Search for the cell housing the specified text and yield its [X, Y] center coordinate. 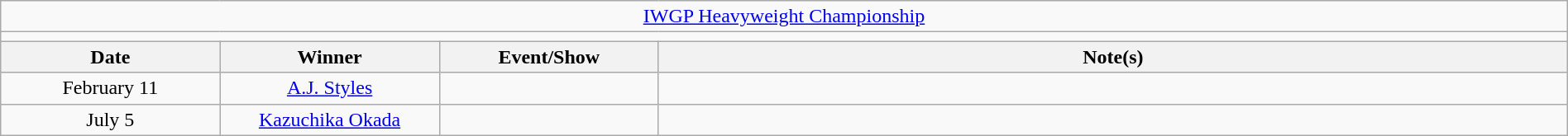
A.J. Styles [329, 88]
Winner [329, 57]
IWGP Heavyweight Championship [784, 16]
Note(s) [1113, 57]
Event/Show [549, 57]
Date [111, 57]
February 11 [111, 88]
Kazuchika Okada [329, 120]
July 5 [111, 120]
